From the cell containing the given text, extract its center point as (x, y) coordinate. 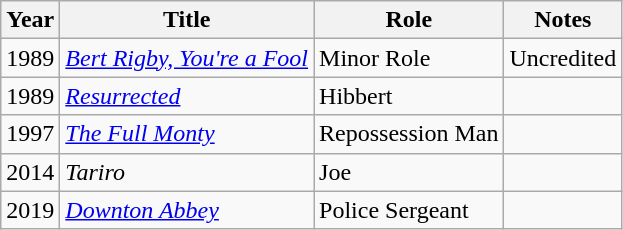
Uncredited (563, 58)
2014 (30, 172)
Bert Rigby, You're a Fool (187, 58)
Hibbert (409, 96)
Year (30, 20)
Minor Role (409, 58)
Repossession Man (409, 134)
The Full Monty (187, 134)
Downton Abbey (187, 210)
Notes (563, 20)
Resurrected (187, 96)
2019 (30, 210)
Joe (409, 172)
Role (409, 20)
1997 (30, 134)
Title (187, 20)
Tariro (187, 172)
Police Sergeant (409, 210)
